Find where the given text appears and provide that cell's center as (x, y) coordinate. 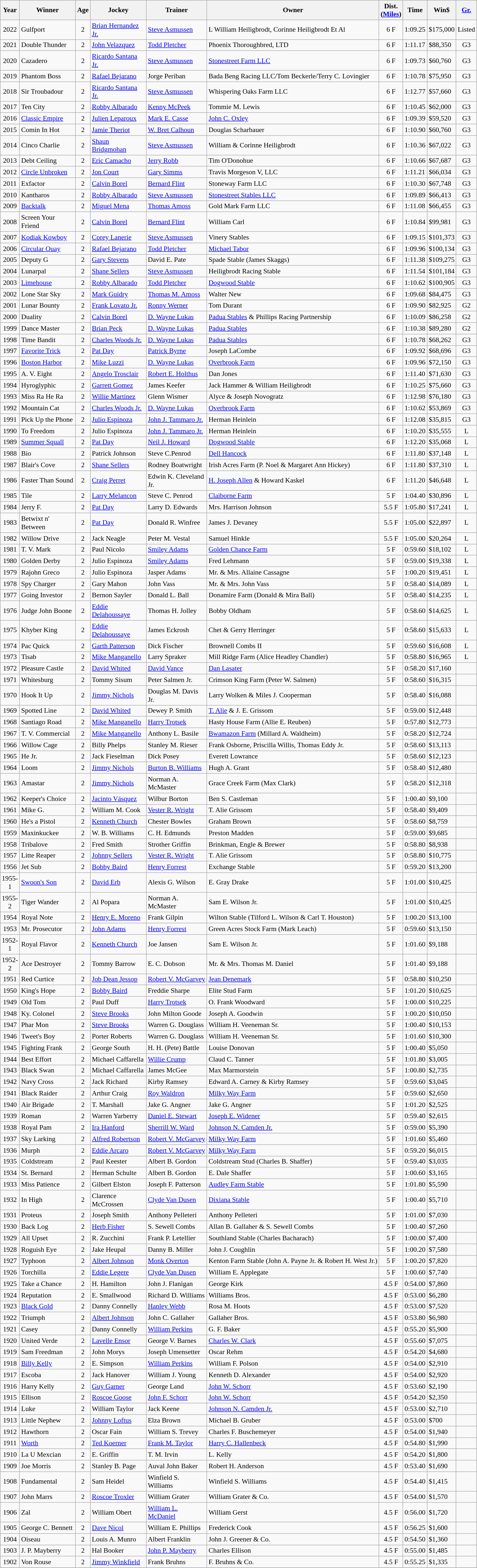
William E. Phillips (177, 1528)
Harry C. Hallenbeck (293, 1443)
Coldstream Stud (Charles B. Shaffer) (293, 1162)
Ted Koerner (118, 1443)
Kenton Farm Stable (John A. Payne Jr. & Robert H. West Jr.) (293, 1261)
Cazadero (47, 61)
1991 (10, 419)
Ronny Werner (177, 306)
T. V. Mark (47, 550)
Whispering Oaks Farm LLC (293, 91)
Von Rouse (47, 1562)
T. Marshall (118, 1105)
1914 (10, 1409)
1:09.73 (415, 61)
Alyce & Joseph Novogratz (293, 397)
0:54.80 (415, 1443)
$7,400 (442, 1238)
Bada Beng Racing LLC/Tom Beckerle/Terry C. Lovingier (293, 76)
1911 (10, 1443)
Fred Smith (118, 844)
2009 (10, 206)
Rajohn Greco (47, 573)
Grace Creek Farm (Max Clark) (293, 783)
W. Bret Calhoun (177, 130)
Casey (47, 1329)
Fred Lehmann (293, 561)
0:54.40 (415, 1482)
$37,310 (442, 465)
Exfactor (47, 184)
Mr. Prosecutor (47, 929)
$10,050 (442, 1014)
2006 (10, 249)
Robert H. Anderson (293, 1466)
1962 (10, 799)
John F. Schorr (177, 1398)
$76,180 (442, 397)
Claiborne Farm (293, 496)
Jack Keene (177, 1409)
Walter New (293, 294)
Oiseau (47, 1539)
John J. Flanigan (177, 1284)
Padua Stables & Phillips Racing Partnership (293, 317)
Peter M. Vestal (177, 538)
$1,335 (442, 1562)
0:55.25 (415, 1562)
John P. Mayberry (177, 1551)
$13,113 (442, 745)
Freddie Sharpe (177, 991)
Loom (47, 768)
1926 (10, 1273)
1986 (10, 480)
Glenn Wismer (177, 397)
1998 (10, 340)
Garth Patterson (118, 646)
Khyber King (47, 631)
$7,860 (442, 1284)
Lavelle Ensor (118, 1341)
E. Smallwood (118, 1295)
Spade Stable (James Skaggs) (293, 260)
Sam Heidel (118, 1482)
$100,905 (442, 283)
1917 (10, 1375)
1968 (10, 722)
John J. Coughlin (293, 1250)
0:53.40 (415, 1466)
$89,280 (442, 328)
David Erb (118, 882)
1948 (10, 1014)
1932 (10, 1200)
Frank M. Taylor (177, 1443)
Edwin K. Cleveland Jr. (177, 480)
Audley Farm Stable (293, 1185)
0:56.00 (415, 1512)
Sir Troubadour (47, 91)
Chester Bowles (177, 822)
David E. Pate (177, 260)
$7,820 (442, 1261)
1934 (10, 1173)
1987 (10, 465)
$67,022 (442, 145)
Monk Overton (177, 1261)
Worth (47, 1443)
Ellison (47, 1398)
Louise Donovan (293, 1048)
Reputation (47, 1295)
1957 (10, 856)
Harry Kelly (47, 1386)
$2,615 (442, 1116)
William E. Applegate (293, 1273)
$59,520 (442, 119)
$5,710 (442, 1200)
1916 (10, 1386)
2016 (10, 119)
Joseph Smith (118, 1215)
$3,005 (442, 1059)
Whitesburg (47, 680)
2003 (10, 283)
Hyroglyphic (47, 385)
Winner (47, 10)
Steve C. Penrod (177, 496)
1965 (10, 757)
1904 (10, 1539)
1952-2 (10, 964)
1976 (10, 611)
E. Simpson (118, 1364)
$7,260 (442, 1227)
Dick Fischer (177, 646)
George South (118, 1048)
Willow Drive (47, 538)
2013 (10, 161)
Brinkman, Engle & Brewer (293, 844)
Sam Freedman (47, 1352)
1:09.92 (415, 351)
1908 (10, 1482)
$6,015 (442, 1150)
Eric Camacho (118, 161)
2020 (10, 61)
John Vass (177, 584)
R. Zucchini (118, 1238)
Tribalove (47, 844)
1974 (10, 646)
1956 (10, 867)
1997 (10, 351)
Duality (47, 317)
Backtalk (47, 206)
Joseph Umensetter (177, 1352)
$12,773 (442, 722)
$9,100 (442, 799)
Hanley Webb (177, 1306)
1967 (10, 734)
1960 (10, 822)
1994 (10, 385)
$6,980 (442, 1318)
$53,869 (442, 408)
Joseph LaCombe (293, 351)
$16,315 (442, 680)
Herman Schulte (118, 1173)
T. Alie & J. E. Grissom (293, 711)
$68,262 (442, 340)
$75,660 (442, 385)
Keeper's Choice (47, 799)
Willie Crump (177, 1059)
Hook It Up (47, 695)
Jet Sub (47, 867)
Albert Franklin (177, 1539)
Royal Flavor (47, 945)
Vinery Stables (293, 237)
Eddie Arcaro (118, 1150)
$6,280 (442, 1295)
John Morys (118, 1352)
John Adams (118, 929)
1910 (10, 1455)
$13,200 (442, 867)
1983 (10, 523)
Donald R. Winfree (177, 523)
Frederick Cook (293, 1528)
Pleasure Castle (47, 669)
1944 (10, 1059)
Jon Court (118, 172)
Red Curtice (47, 979)
Rodney Boatwright (177, 465)
Limehouse (47, 283)
Take a Chance (47, 1284)
$12,724 (442, 734)
Miguel Mena (118, 206)
Hawthorn (47, 1432)
Jacinto Vásquez (118, 799)
Paul Nicolo (118, 550)
Mark E. Casse (177, 119)
$10,775 (442, 856)
William & Corinne Heiligbrodt (293, 145)
1:10.25 (415, 385)
1930 (10, 1227)
$2,735 (442, 1070)
George Land (177, 1386)
Classic Empire (47, 119)
$7,580 (442, 1250)
Navy Cross (47, 1082)
Kenneth D. Alexander (293, 1375)
1996 (10, 363)
1951 (10, 979)
Exchange Stable (293, 867)
Elite Stud Farm (293, 991)
2008 (10, 222)
Miss Patience (47, 1185)
Maxinkuckee (47, 833)
$1,990 (442, 1443)
Billy Kelly (47, 1364)
Pick Up the Phone (47, 419)
1:09.39 (415, 119)
J. P. Mayberry (47, 1551)
Tom Durant (293, 306)
1:09.25 (415, 29)
$1,720 (442, 1512)
Circle Unbroken (47, 172)
Frank P. Letellier (177, 1238)
1984 (10, 507)
Willow Cage (47, 745)
Danny B. Miller (177, 1250)
1920 (10, 1341)
Jasper Adams (177, 573)
Litte Reaper (47, 856)
John C. Oxley (293, 119)
$7,030 (442, 1215)
Douglas Scharbauer (293, 130)
Kantharos (47, 195)
Strother Griffin (177, 844)
1949 (10, 1002)
Eddie Legere (118, 1273)
Blair's Cove (47, 465)
Joseph E. Widener (293, 1116)
2022 (10, 29)
1966 (10, 745)
2004 (10, 271)
Johnny Loftus (118, 1421)
$2,710 (442, 1409)
Rosa M. Hoots (293, 1306)
$12,448 (442, 711)
$18,102 (442, 550)
H. H. (Pete) Battle (177, 1048)
$101,373 (442, 237)
Charles Ellison (293, 1551)
Daniel E. Stewart (177, 1116)
1989 (10, 442)
1937 (10, 1139)
Chet & Gerry Herringer (293, 631)
Paul Duff (118, 1002)
Douglas M. Davis Jr. (177, 695)
L. Kelly (293, 1455)
Tisab (47, 657)
Jean Denemark (293, 979)
Sky Larking (47, 1139)
1988 (10, 454)
Oscar Rehm (293, 1352)
1958 (10, 844)
Boston Harbor (47, 363)
1:10.90 (415, 130)
Phar Mon (47, 1025)
$72,150 (442, 363)
Gallaher Bros. (293, 1318)
$109,275 (442, 260)
2021 (10, 45)
James McGee (177, 1070)
Bobby Oldham (293, 611)
$5,590 (442, 1185)
John C. Gallaher (177, 1318)
1918 (10, 1364)
Proteus (47, 1215)
1:09.89 (415, 195)
$1,360 (442, 1539)
$68,696 (442, 351)
Bernon Sayler (118, 595)
Dixiana Stable (293, 1200)
Frank Gilpin (177, 918)
Jockey (118, 10)
George Kirk (293, 1284)
Michael B. Gruber (293, 1421)
Shaun Bridgmohan (118, 145)
William Grater & Co. (293, 1497)
George V. Barnes (177, 1341)
$13,100 (442, 918)
Dan Lasater (293, 669)
H. Hamilton (118, 1284)
T. V. Commercial (47, 734)
$82,925 (442, 306)
1945 (10, 1048)
Corey Lanerie (118, 237)
Allan B. Gallaher & S. Sewell Combs (293, 1227)
Mr. & Mrs. John Vass (293, 584)
Black Gold (47, 1306)
Charles F. Buschemeyer (293, 1432)
Torchilla (47, 1273)
Lunar Bounty (47, 306)
Golden Chance Farm (293, 550)
To Freedom (47, 431)
1907 (10, 1497)
Deputy G (47, 260)
$75,950 (442, 76)
Neil J. Howard (177, 442)
Spy Charger (47, 584)
0:56.25 (415, 1528)
1981 (10, 550)
Fundamental (47, 1482)
$1,415 (442, 1482)
1909 (10, 1466)
James J. Devaney (293, 523)
1941 (10, 1094)
1952-1 (10, 945)
Dist. (Miles) (391, 10)
Billy Phelps (118, 745)
$86,258 (442, 317)
Wilton Stable (Tilford L. Wilson & Carl T. Houston) (293, 918)
1:00.80 (415, 1070)
$66,455 (442, 206)
Win$ (442, 10)
Tile (47, 496)
$700 (442, 1421)
1946 (10, 1037)
$2,350 (442, 1398)
1938 (10, 1128)
$19,338 (442, 561)
1928 (10, 1250)
1995 (10, 374)
Julien Leparoux (118, 119)
$14,625 (442, 611)
George C. Bennett (47, 1528)
$17,241 (442, 507)
$5,390 (442, 1128)
1:09.68 (415, 294)
Graham Brown (293, 822)
Gold Mark Farm LLC (293, 206)
William F. Polson (293, 1364)
1936 (10, 1150)
Larry Melancon (118, 496)
$10,250 (442, 979)
Black Raider (47, 1094)
$10,625 (442, 991)
Williams Bros. (293, 1295)
$13,150 (442, 929)
Summer Squall (47, 442)
Donamire Farm (Donald & Mira Ball) (293, 595)
$14,235 (442, 595)
$8,759 (442, 822)
Bwamazon Farm (Millard A. Waldheim) (293, 734)
Anthony L. Basile (177, 734)
St. Bernard (47, 1173)
1:10.66 (415, 161)
$4,680 (442, 1352)
James Keefer (177, 385)
Southland Stable (Charles Bacharach) (293, 1238)
Tommy Barrow (118, 964)
1:11.20 (415, 480)
1940 (10, 1105)
1990 (10, 431)
Trainer (177, 10)
2014 (10, 145)
1980 (10, 561)
1:12.77 (415, 91)
Santiago Road (47, 722)
1:09.15 (415, 237)
W. B. Williams (118, 833)
1943 (10, 1070)
1975 (10, 631)
$3,035 (442, 1162)
Mark Guidry (118, 294)
Back Log (47, 1227)
1925 (10, 1284)
Jamie Theriot (118, 130)
2010 (10, 195)
Frank Lovato Jr. (118, 306)
Garrett Gomez (118, 385)
$1,570 (442, 1497)
Owner (293, 10)
Circular Quay (47, 249)
1:10.30 (415, 184)
Angelo Trosclair (118, 374)
Mountain Cat (47, 408)
0:53.80 (415, 1318)
1:12.08 (415, 419)
Jack Hammer & William Heiligbrodt (293, 385)
Best Effort (47, 1059)
$5,460 (442, 1139)
$16,965 (442, 657)
0:55.60 (415, 1341)
1:01.40 (415, 964)
Going Investor (47, 595)
$5,900 (442, 1329)
Travis Morgeson V, LLC (293, 172)
1942 (10, 1082)
1970 (10, 695)
H. Joseph Allen & Howard Kaskel (293, 480)
$67,748 (442, 184)
2017 (10, 107)
United Verde (47, 1341)
Golden Derby (47, 561)
0:55.00 (415, 1551)
Luke (47, 1409)
$8,938 (442, 844)
Claud C. Tanner (293, 1059)
Jerry F. (47, 507)
Henry E. Moreno (118, 918)
Time (415, 10)
1923 (10, 1306)
0:54.50 (415, 1539)
0:55.20 (415, 1329)
1:11.21 (415, 172)
Dewey P. Smith (177, 711)
G. F. Baker (293, 1329)
Lone Star Sky (47, 294)
E. C. Dobson (177, 964)
Alexis G. Wilson (177, 882)
1993 (10, 397)
In High (47, 1200)
Fighting Frank (47, 1048)
1912 (10, 1432)
All Upset (47, 1238)
Joseph F. Patterson (177, 1185)
Hugh A. Grant (293, 768)
Ben S. Castleman (293, 799)
William Taylor (118, 1409)
Richard D. Williams (177, 1295)
Royal Note (47, 918)
$15,633 (442, 631)
William J. Young (177, 1375)
1947 (10, 1025)
Thomas Amoss (177, 206)
$100,134 (442, 249)
F. Bruhns & Co. (293, 1562)
1:11.54 (415, 271)
Faster Than Sound (47, 480)
Clarence McCrossen (118, 1200)
1906 (10, 1512)
1982 (10, 538)
Jerry Robb (177, 161)
Year (10, 10)
Pac Quick (47, 646)
2001 (10, 306)
2005 (10, 260)
Alfred Robertson (118, 1139)
1973 (10, 657)
Larry Spraker (177, 657)
0:53.60 (415, 1386)
1:12.98 (415, 397)
$2,650 (442, 1094)
Jack Richard (118, 1082)
Joe Jansen (177, 945)
1929 (10, 1238)
Donald L. Ball (177, 595)
Larry D. Edwards (177, 507)
C. H. Edmunds (177, 833)
2002 (10, 294)
Screen Your Friend (47, 222)
$37,148 (442, 454)
Jack Neagle (118, 538)
Murph (47, 1150)
$20,264 (442, 538)
Elza Brown (177, 1421)
$1,940 (442, 1432)
$1,800 (442, 1455)
Favorite Trick (47, 351)
Mr. & Mrs. Thomas M. Daniel (293, 964)
$1,600 (442, 1528)
James Eckrosh (177, 631)
1:10.09 (415, 317)
Jimmy Winkfield (118, 1562)
Bio (47, 454)
Tiger Wander (47, 902)
$7,520 (442, 1306)
$67,687 (442, 161)
Tommie M. Lewis (293, 107)
$3,045 (442, 1082)
Kodiak Kowboy (47, 237)
Frank Bruhns (177, 1562)
Time Bandit (47, 340)
Brian Peck (118, 328)
$46,648 (442, 480)
1978 (10, 584)
1931 (10, 1215)
Michael Tabor (293, 249)
Craig Perret (118, 480)
Preston Madden (293, 833)
1921 (10, 1329)
S. Sewell Combs (177, 1227)
Al Popara (118, 902)
Dance Master (47, 328)
$1,485 (442, 1551)
Edward A. Carney & Kirby Ramsey (293, 1082)
$62,000 (442, 107)
$57,660 (442, 91)
Dave Nicol (118, 1528)
Thomas M. Amoss (177, 294)
Roscoe Goose (118, 1398)
Tim O'Donohue (293, 161)
Guy Garner (118, 1386)
Frank Osborne, Priscilla Willis, Thomas Eddy Jr. (293, 745)
$2,920 (442, 1375)
1:04.40 (415, 496)
Roman (47, 1116)
$2,525 (442, 1105)
Double Thunder (47, 45)
L William Heiligbrodt, Corinne Heiligbrodt Et Al (293, 29)
E. Griffin (118, 1455)
Tweet's Boy (47, 1037)
Roy Waldron (177, 1094)
$17,160 (442, 669)
$88,350 (442, 45)
Jack Hanover (118, 1375)
William Obert (118, 1512)
Green Acres Stock Farm (Mark Leach) (293, 929)
John Marrs (47, 1497)
Mike G. (47, 810)
1924 (10, 1295)
William M. Cook (118, 810)
Ira Hanford (118, 1128)
Age (83, 10)
Spotted Line (47, 711)
1:10.38 (415, 328)
Triumph (47, 1318)
Gary Stevens (118, 260)
Hasty House Farm (Allie E. Reuben) (293, 722)
La U Mexcian (47, 1455)
1905 (10, 1528)
Royal Pam (47, 1128)
Kirby Ramsey (177, 1082)
Cinco Charlie (47, 145)
Escoba (47, 1375)
O. Frank Woodward (293, 1002)
Auval John Baker (177, 1466)
Joe Morris (47, 1466)
Mike Luzzi (118, 363)
Swoon's Son (47, 882)
1:11.40 (415, 374)
Mr. & Mrs. Allaine Cassagne (293, 573)
$10,300 (442, 1037)
Tommy Sisum (118, 680)
1961 (10, 810)
$10,153 (442, 1025)
David Vance (177, 669)
Patrick Johnson (118, 454)
$2,190 (442, 1386)
Louis A. Munro (118, 1539)
Listed (466, 29)
Jack Fieselman (118, 757)
E. Dale Shaffer (293, 1173)
Debt Ceiling (47, 161)
Jorge Periban (177, 76)
2012 (10, 172)
Little Nephew (47, 1421)
Porter Roberts (118, 1037)
John Velazquez (118, 45)
$16,608 (442, 646)
1:10.45 (415, 107)
He's a Pistol (47, 822)
$84,475 (442, 294)
Stonestreet Stables LLC (293, 195)
Joseph A. Goodwin (293, 1014)
1979 (10, 573)
William Grater (177, 1497)
Robert E. Holthus (177, 374)
Stanley M. Rieser (177, 745)
2007 (10, 237)
$9,685 (442, 833)
1972 (10, 669)
Hal Booker (118, 1551)
$35,815 (442, 419)
2019 (10, 76)
Stanley B. Page (118, 1466)
Amastar (47, 783)
2011 (10, 184)
Coldstream (47, 1162)
$1,690 (442, 1466)
Warren Yarberry (118, 1116)
Johnny Sellers (118, 856)
Dan Jones (293, 374)
Irish Acres Farm (P. Noel & Margaret Ann Hickey) (293, 465)
1:05.80 (415, 507)
$3,165 (442, 1173)
$35,068 (442, 442)
1:10.36 (415, 145)
1915 (10, 1398)
Mill Ridge Farm (Alice Headley Chandler) (293, 657)
Brownell Combs II (293, 646)
Old Tom (47, 1002)
2015 (10, 130)
1954 (10, 918)
$7,740 (442, 1273)
Patrick Byrne (177, 351)
Zal (47, 1512)
Ten City (47, 107)
$5,050 (442, 1048)
Steve C.Penrod (177, 454)
1964 (10, 768)
$22,897 (442, 523)
A. V. Eight (47, 374)
1:11.17 (415, 45)
Dick Posey (177, 757)
$66,034 (442, 172)
1953 (10, 929)
Stonestreet Farm LLC (293, 61)
2018 (10, 91)
Larry Wolken & Miles J. Cooperman (293, 695)
1977 (10, 595)
1919 (10, 1352)
William S. Trevey (177, 1432)
1:10.84 (415, 222)
$12,123 (442, 757)
1:11.38 (415, 260)
$9,409 (442, 810)
Stoneway Farm LLC (293, 184)
Miss Ra He Ra (47, 397)
1933 (10, 1185)
T. M. Irvin (177, 1455)
Oscar Fain (118, 1432)
1950 (10, 991)
Wilbur Borton (177, 799)
Ace Destroyer (47, 964)
1:11.08 (415, 206)
1955-2 (10, 902)
Max Marmorstein (293, 1070)
$7,075 (442, 1341)
1969 (10, 711)
$71,630 (442, 374)
Air Brigade (47, 1105)
1935 (10, 1162)
1999 (10, 328)
Brian Hernandez Jr. (118, 29)
1963 (10, 783)
1992 (10, 408)
Gulfport (47, 29)
$66,413 (442, 195)
King's Hope (47, 991)
$101,184 (442, 271)
1:10.20 (415, 431)
Gary Mahon (118, 584)
1955-1 (10, 882)
Paul Keester (118, 1162)
Roscoe Troxler (118, 1497)
1971 (10, 680)
Burton B. Williams (177, 768)
1913 (10, 1421)
$175,000 (442, 29)
Gr. (466, 10)
Judge John Boone (47, 611)
$12,480 (442, 768)
$30,896 (442, 496)
$2,910 (442, 1364)
$99,981 (442, 222)
John Milton Goode (177, 1014)
Phoenix Thoroughbred, LTD (293, 45)
Comin In Hot (47, 130)
Gary Simms (177, 172)
E. Gray Drake (293, 882)
Lunarpal (47, 271)
Ky. Colonel (47, 1014)
Black Swan (47, 1070)
1902 (10, 1562)
Arthur Craig (118, 1094)
1922 (10, 1318)
Phantom Boss (47, 76)
$35,555 (442, 431)
Job Dean Jessop (118, 979)
Jake Heupal (118, 1250)
1985 (10, 496)
Crimson King Farm (Peter W. Salmen) (293, 680)
Heiligbrodt Racing Stable (293, 271)
1:12.20 (415, 442)
William Gerst (293, 1512)
$14,089 (442, 584)
John J. Greener & Co. (293, 1539)
1903 (10, 1551)
1927 (10, 1261)
1959 (10, 833)
$19,451 (442, 573)
Sherrill W. Ward (177, 1128)
2000 (10, 317)
$12,318 (442, 783)
William L. McDaniel (177, 1512)
Willie Martinez (118, 397)
$16,088 (442, 695)
Dell Hancock (293, 454)
Gilbert Elston (118, 1185)
Roguish Eye (47, 1250)
Mrs. Harrison Johnson (293, 507)
William Carl (293, 222)
Kenny McPeek (177, 107)
Samuel Hinkle (293, 538)
1:09.90 (415, 306)
Everett Lowrance (293, 757)
Herb Fisher (118, 1227)
Charles W. Clark (293, 1341)
Thomas H. Jolley (177, 611)
0:57.80 (415, 722)
Peter Salmen Jr. (177, 680)
Typhoon (47, 1261)
Betwixt n' Between (47, 523)
$10,225 (442, 1002)
1939 (10, 1116)
He Jr. (47, 757)
